Identify which cell holds the provided text, then report its (X, Y) central coordinate. 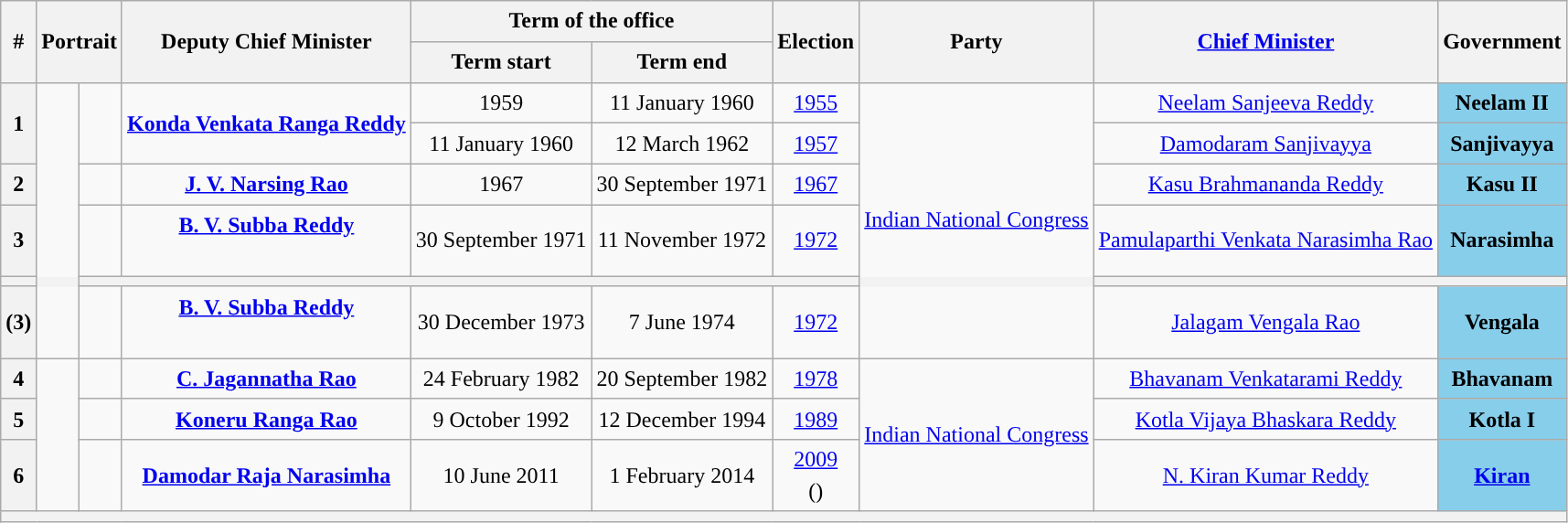
Bhavanam (1502, 379)
# (18, 42)
Konda Venkata Ranga Reddy (266, 123)
1955 (816, 102)
Election (816, 42)
7 June 1974 (682, 322)
Government (1502, 42)
1 February 2014 (682, 475)
Kasu II (1502, 185)
1978 (816, 379)
Kiran (1502, 475)
4 (18, 379)
1989 (816, 419)
Party (976, 42)
Damodaram Sanjivayya (1265, 144)
Chief Minister (1265, 42)
Koneru Ranga Rao (266, 419)
J. V. Narsing Rao (266, 185)
9 October 1992 (501, 419)
12 March 1962 (682, 144)
Narasimha (1502, 240)
2 (18, 185)
24 February 1982 (501, 379)
Kotla Vijaya Bhaskara Reddy (1265, 419)
3 (18, 240)
C. Jagannatha Rao (266, 379)
6 (18, 475)
Term of the office (591, 22)
N. Kiran Kumar Reddy (1265, 475)
Vengala (1502, 322)
5 (18, 419)
1957 (816, 144)
Term start (501, 62)
Bhavanam Venkatarami Reddy (1265, 379)
Neelam Sanjeeva Reddy (1265, 102)
Sanjivayya (1502, 144)
Kotla I (1502, 419)
Neelam II (1502, 102)
12 December 1994 (682, 419)
(3) (18, 322)
Term end (682, 62)
11 November 1972 (682, 240)
1959 (501, 102)
Damodar Raja Narasimha (266, 475)
Jalagam Vengala Rao (1265, 322)
1 (18, 123)
10 June 2011 (501, 475)
Kasu Brahmananda Reddy (1265, 185)
20 September 1982 (682, 379)
30 December 1973 (501, 322)
Pamulaparthi Venkata Narasimha Rao (1265, 240)
Portrait (80, 42)
2009() (816, 475)
Deputy Chief Minister (266, 42)
